Determine the [x, y] coordinate at the center of the cell enclosing the given text.  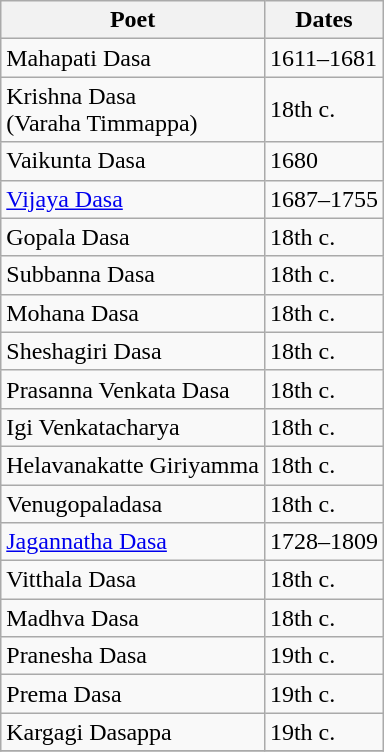
Madhva Dasa [133, 618]
Subbanna Dasa [133, 275]
Dates [324, 20]
Pranesha Dasa [133, 656]
Gopala Dasa [133, 237]
Vitthala Dasa [133, 580]
Krishna Dasa(Varaha Timmappa) [133, 110]
Igi Venkatacharya [133, 427]
Helavanakatte Giriyamma [133, 465]
Sheshagiri Dasa [133, 351]
Poet [133, 20]
Vijaya Dasa [133, 199]
1728–1809 [324, 542]
Vaikunta Dasa [133, 161]
1680 [324, 161]
Mohana Dasa [133, 313]
Venugopaladasa [133, 503]
Mahapati Dasa [133, 58]
1687–1755 [324, 199]
Kargagi Dasappa [133, 732]
1611–1681 [324, 58]
Prasanna Venkata Dasa [133, 389]
Jagannatha Dasa [133, 542]
Prema Dasa [133, 694]
